Detect which cell encompasses the target text, then output its [x, y] center coordinate. 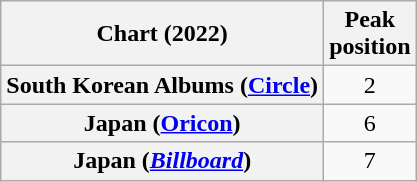
Chart (2022) [162, 34]
Japan (Oricon) [162, 123]
South Korean Albums (Circle) [162, 85]
7 [370, 161]
6 [370, 123]
2 [370, 85]
Japan (Billboard) [162, 161]
Peakposition [370, 34]
